Pinpoint the cell where the given text exists, returning its (x, y) midpoint coordinate. 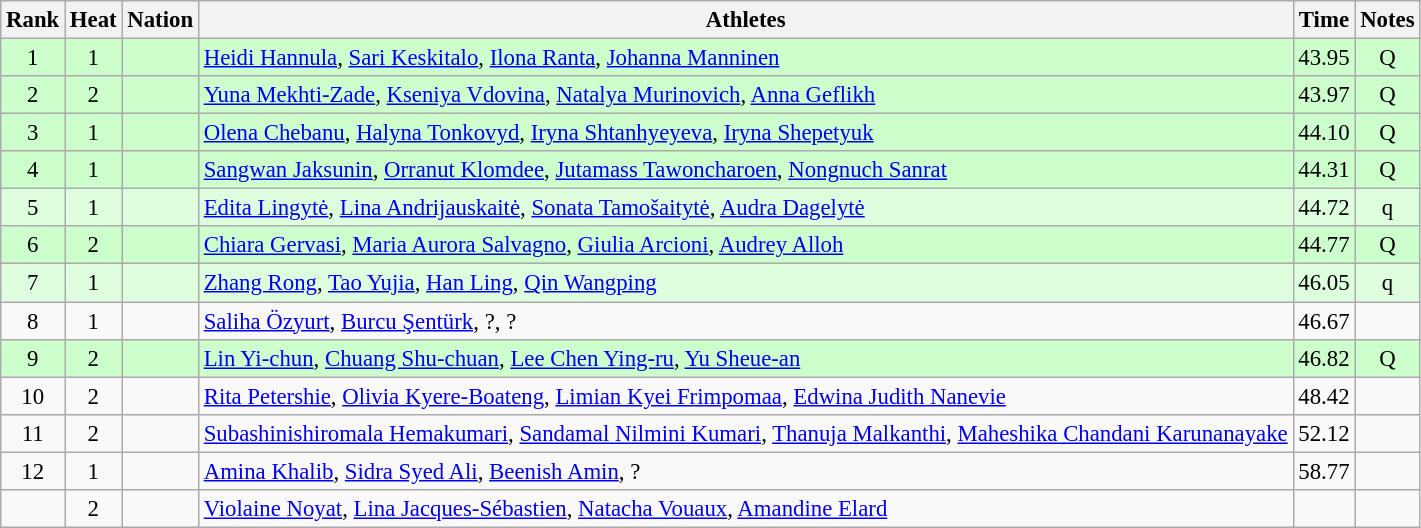
Edita Lingytė, Lina Andrijauskaitė, Sonata Tamošaitytė, Audra Dagelytė (746, 208)
Chiara Gervasi, Maria Aurora Salvagno, Giulia Arcioni, Audrey Alloh (746, 245)
Rank (33, 20)
7 (33, 283)
Zhang Rong, Tao Yujia, Han Ling, Qin Wangping (746, 283)
Subashinishiromala Hemakumari, Sandamal Nilmini Kumari, Thanuja Malkanthi, Maheshika Chandani Karunanayake (746, 433)
4 (33, 170)
43.95 (1324, 58)
43.97 (1324, 95)
10 (33, 396)
Sangwan Jaksunin, Orranut Klomdee, Jutamass Tawoncharoen, Nongnuch Sanrat (746, 170)
12 (33, 471)
11 (33, 433)
Violaine Noyat, Lina Jacques-Sébastien, Natacha Vouaux, Amandine Elard (746, 509)
52.12 (1324, 433)
44.77 (1324, 245)
5 (33, 208)
48.42 (1324, 396)
Amina Khalib, Sidra Syed Ali, Beenish Amin, ? (746, 471)
Athletes (746, 20)
Saliha Özyurt, Burcu Şentürk, ?, ? (746, 321)
58.77 (1324, 471)
Rita Petershie, Olivia Kyere-Boateng, Limian Kyei Frimpomaa, Edwina Judith Nanevie (746, 396)
Heat (94, 20)
46.67 (1324, 321)
44.10 (1324, 133)
44.31 (1324, 170)
Olena Chebanu, Halyna Tonkovyd, Iryna Shtanhyeyeva, Iryna Shepetyuk (746, 133)
8 (33, 321)
Notes (1388, 20)
46.82 (1324, 358)
Lin Yi-chun, Chuang Shu-chuan, Lee Chen Ying-ru, Yu Sheue-an (746, 358)
9 (33, 358)
Yuna Mekhti-Zade, Kseniya Vdovina, Natalya Murinovich, Anna Geflikh (746, 95)
Nation (160, 20)
46.05 (1324, 283)
44.72 (1324, 208)
3 (33, 133)
6 (33, 245)
Time (1324, 20)
Heidi Hannula, Sari Keskitalo, Ilona Ranta, Johanna Manninen (746, 58)
